Capture the cell that displays the provided text and extract its (x, y) central coordinate. 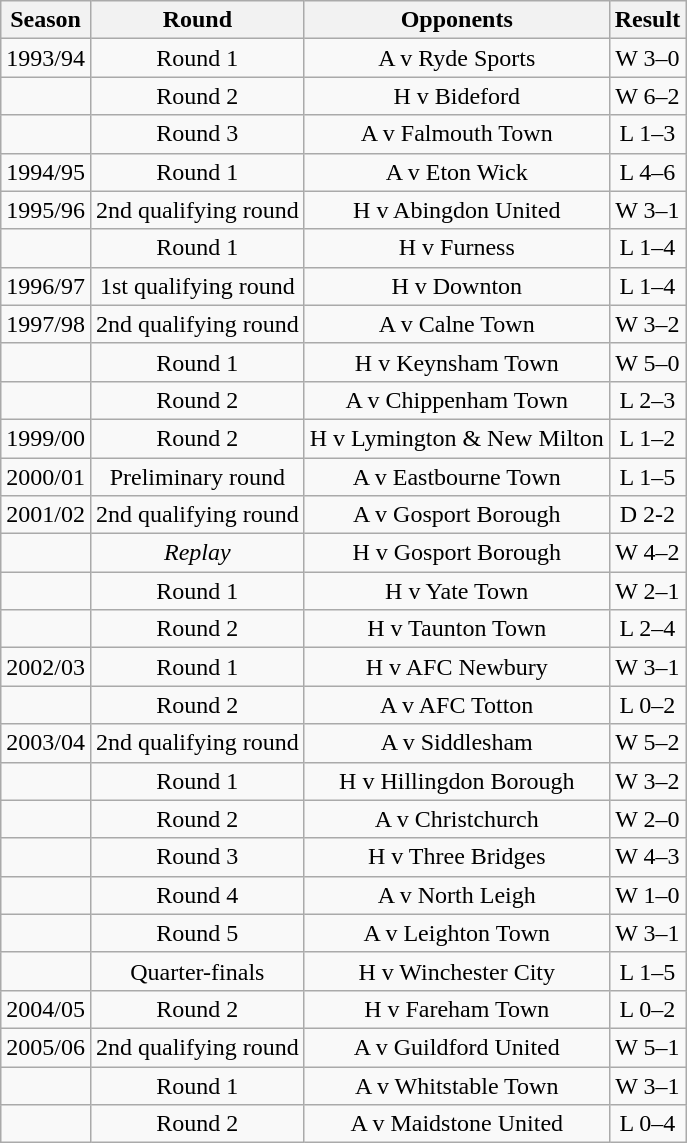
A v Siddlesham (456, 743)
A v Eastbourne Town (456, 477)
A v Ryde Sports (456, 58)
1st qualifying round (197, 286)
Round (197, 20)
W 4–3 (647, 857)
A v Gosport Borough (456, 515)
H v Taunton Town (456, 629)
W 6–2 (647, 96)
W 1–0 (647, 895)
Round 4 (197, 895)
H v Lymington & New Milton (456, 438)
H v Keynsham Town (456, 362)
H v Abingdon United (456, 210)
A v AFC Totton (456, 705)
W 5–0 (647, 362)
1999/00 (46, 438)
A v Falmouth Town (456, 134)
A v Guildford United (456, 1047)
H v Fareham Town (456, 1009)
W 5–2 (647, 743)
A v Whitstable Town (456, 1085)
2001/02 (46, 515)
H v Hillingdon Borough (456, 781)
W 3–0 (647, 58)
Season (46, 20)
H v Downton (456, 286)
H v AFC Newbury (456, 667)
Quarter-finals (197, 971)
D 2-2 (647, 515)
W 2–0 (647, 819)
Result (647, 20)
H v Winchester City (456, 971)
A v Maidstone United (456, 1124)
W 2–1 (647, 591)
H v Yate Town (456, 591)
L 0–4 (647, 1124)
L 2–4 (647, 629)
Opponents (456, 20)
A v Christchurch (456, 819)
H v Three Bridges (456, 857)
2002/03 (46, 667)
H v Gosport Borough (456, 553)
A v Calne Town (456, 324)
2000/01 (46, 477)
H v Bideford (456, 96)
2003/04 (46, 743)
2005/06 (46, 1047)
L 1–3 (647, 134)
1993/94 (46, 58)
2004/05 (46, 1009)
L 4–6 (647, 172)
1995/96 (46, 210)
L 1–2 (647, 438)
Replay (197, 553)
H v Furness (456, 248)
L 2–3 (647, 400)
W 4–2 (647, 553)
1996/97 (46, 286)
Preliminary round (197, 477)
W 5–1 (647, 1047)
Round 5 (197, 933)
1997/98 (46, 324)
A v Chippenham Town (456, 400)
A v Eton Wick (456, 172)
1994/95 (46, 172)
A v North Leigh (456, 895)
A v Leighton Town (456, 933)
